For the text-containing cell, return its midpoint in [X, Y] coordinate format. 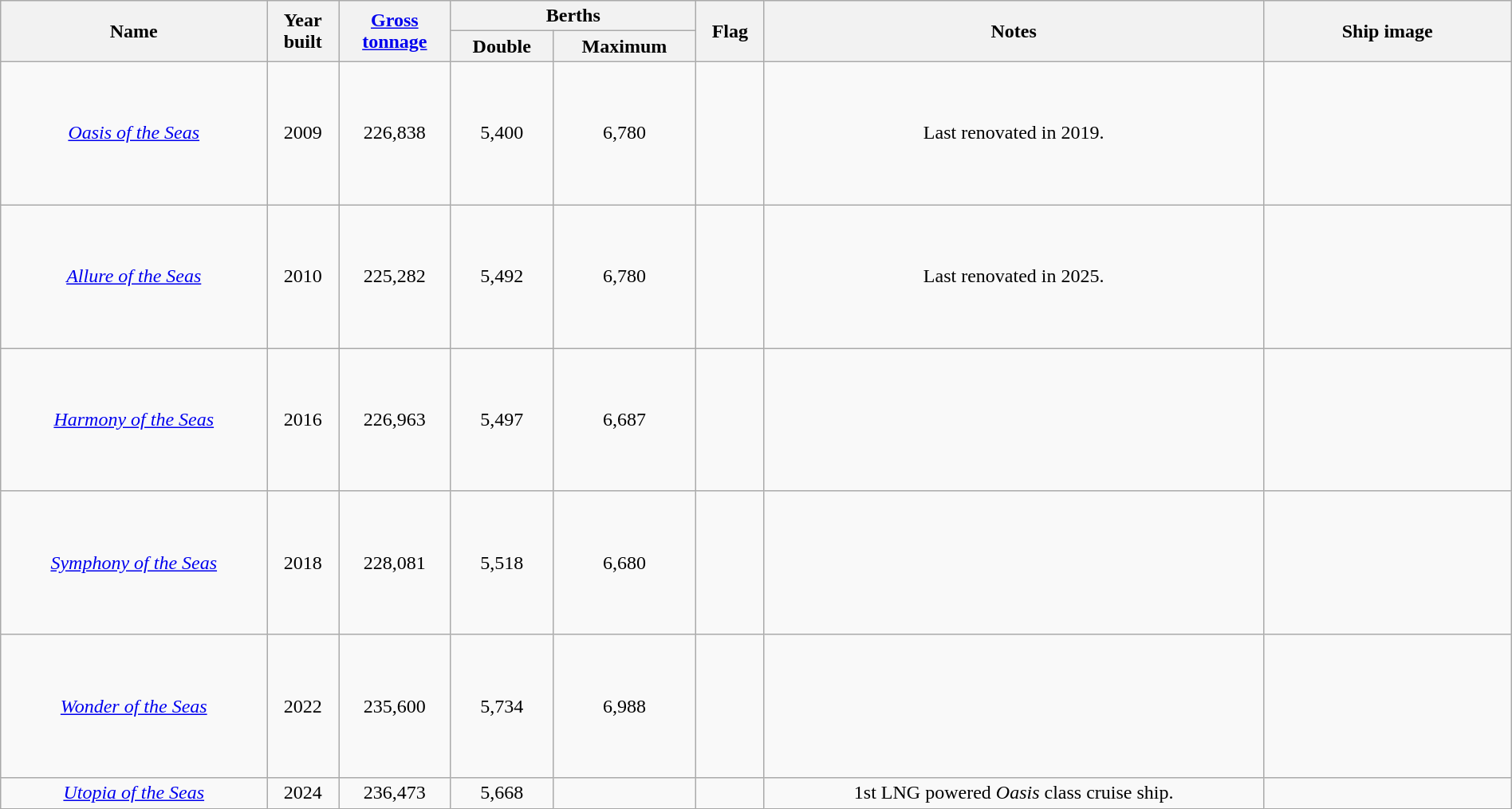
5,668 [502, 793]
235,600 [396, 706]
6,687 [624, 419]
2009 [303, 133]
Flag [730, 31]
226,963 [396, 419]
Name [134, 31]
236,473 [396, 793]
5,492 [502, 277]
Ship image [1388, 31]
5,734 [502, 706]
226,838 [396, 133]
Notes [1014, 31]
2016 [303, 419]
5,400 [502, 133]
Symphony of the Seas [134, 563]
Utopia of the Seas [134, 793]
1st LNG powered Oasis class cruise ship. [1014, 793]
Berths [573, 16]
Double [502, 46]
Allure of the Seas [134, 277]
2018 [303, 563]
6,680 [624, 563]
Last renovated in 2019. [1014, 133]
225,282 [396, 277]
2010 [303, 277]
Grosstonnage [396, 31]
5,497 [502, 419]
2024 [303, 793]
Wonder of the Seas [134, 706]
Oasis of the Seas [134, 133]
228,081 [396, 563]
Maximum [624, 46]
5,518 [502, 563]
Harmony of the Seas [134, 419]
Last renovated in 2025. [1014, 277]
2022 [303, 706]
6,988 [624, 706]
Yearbuilt [303, 31]
